Find where the given text appears and provide that cell's center as (X, Y) coordinate. 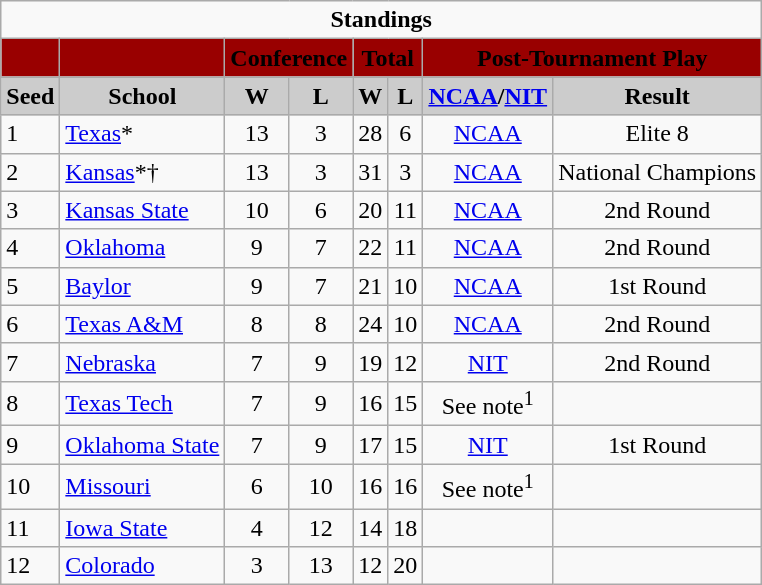
Texas A&M (142, 324)
Texas Tech (142, 404)
Post-Tournament Play (592, 58)
Baylor (142, 286)
Missouri (142, 486)
Oklahoma (142, 248)
5 (30, 286)
Kansas State (142, 210)
Total (388, 58)
2 (30, 172)
Kansas*† (142, 172)
21 (370, 286)
Nebraska (142, 362)
NCAA/NIT (488, 96)
14 (370, 528)
Conference (289, 58)
17 (370, 445)
18 (406, 528)
School (142, 96)
19 (370, 362)
1 (30, 134)
22 (370, 248)
Elite 8 (658, 134)
National Champions (658, 172)
Iowa State (142, 528)
28 (370, 134)
24 (370, 324)
Oklahoma State (142, 445)
Colorado (142, 566)
Texas* (142, 134)
Standings (382, 20)
Result (658, 96)
31 (370, 172)
Seed (30, 96)
